Search for the cell housing the specified text and yield its (X, Y) center coordinate. 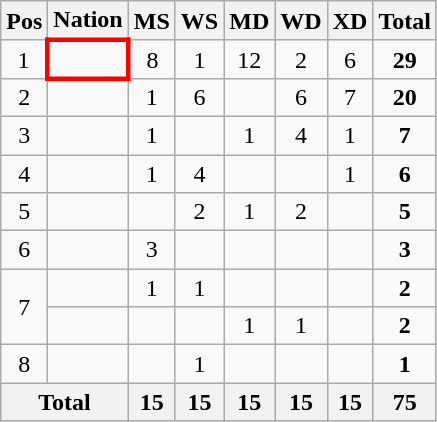
XD (350, 21)
WD (301, 21)
75 (405, 402)
Pos (24, 21)
20 (405, 97)
Nation (88, 21)
MS (152, 21)
12 (250, 59)
WS (199, 21)
29 (405, 59)
MD (250, 21)
